Detect which cell encompasses the target text, then output its [X, Y] center coordinate. 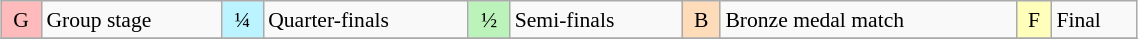
Final [1094, 20]
Semi-finals [596, 20]
F [1034, 20]
Quarter-finals [366, 20]
B [702, 20]
¼ [242, 20]
G [21, 20]
Group stage [132, 20]
Bronze medal match [868, 20]
½ [488, 20]
